Identify which cell holds the provided text, then report its [X, Y] central coordinate. 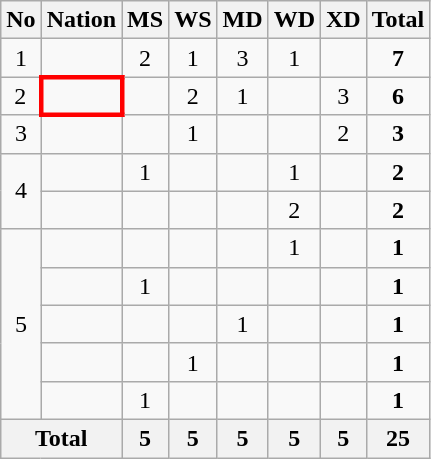
MD [242, 20]
MS [146, 20]
WS [193, 20]
Nation [81, 20]
6 [398, 96]
25 [398, 438]
7 [398, 58]
4 [21, 191]
XD [344, 20]
WD [294, 20]
No [21, 20]
